Return the [X, Y] coordinate for the center point of the cell that contains the specified text.  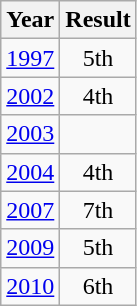
2010 [30, 286]
2003 [30, 134]
7th [98, 210]
2007 [30, 210]
1997 [30, 58]
Result [98, 20]
6th [98, 286]
Year [30, 20]
2009 [30, 248]
2004 [30, 172]
2002 [30, 96]
